Locate the cell with the specified text and output its (x, y) center coordinate. 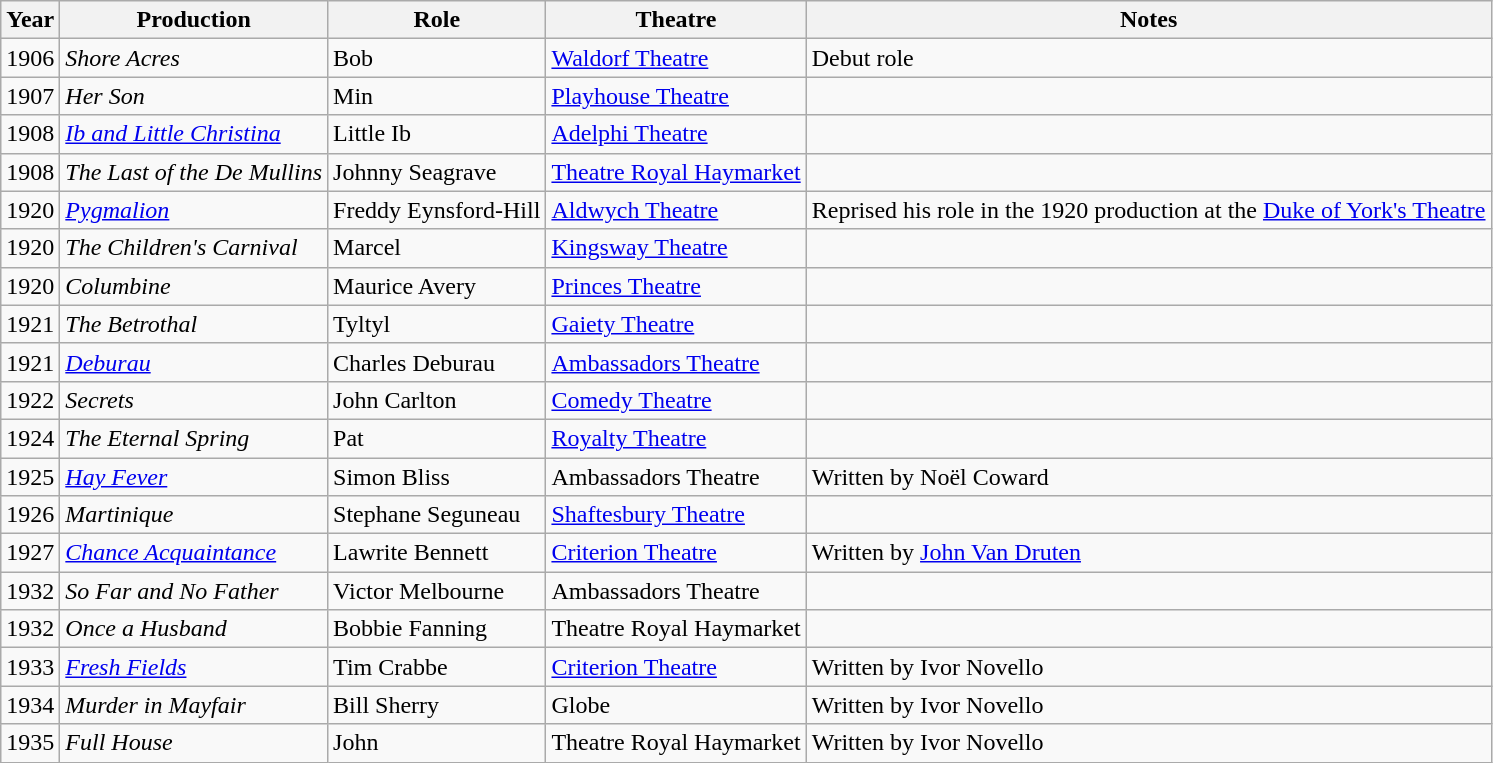
Shore Acres (194, 58)
Year (30, 20)
1925 (30, 477)
Murder in Mayfair (194, 705)
Ib and Little Christina (194, 134)
Debut role (1148, 58)
Columbine (194, 286)
Lawrite Bennett (437, 553)
Deburau (194, 362)
1935 (30, 743)
Tim Crabbe (437, 667)
Adelphi Theatre (676, 134)
The Last of the De Mullins (194, 172)
Pat (437, 438)
Aldwych Theatre (676, 210)
Stephane Seguneau (437, 515)
Min (437, 96)
Hay Fever (194, 477)
Charles Deburau (437, 362)
Pygmalion (194, 210)
Waldorf Theatre (676, 58)
Gaiety Theatre (676, 324)
Princes Theatre (676, 286)
The Eternal Spring (194, 438)
Once a Husband (194, 629)
1922 (30, 400)
Freddy Eynsford-Hill (437, 210)
Bill Sherry (437, 705)
The Betrothal (194, 324)
Playhouse Theatre (676, 96)
Maurice Avery (437, 286)
John Carlton (437, 400)
1926 (30, 515)
John (437, 743)
1933 (30, 667)
Martinique (194, 515)
Johnny Seagrave (437, 172)
1907 (30, 96)
Full House (194, 743)
Royalty Theatre (676, 438)
Secrets (194, 400)
The Children's Carnival (194, 248)
So Far and No Father (194, 591)
Role (437, 20)
Bobbie Fanning (437, 629)
Comedy Theatre (676, 400)
1927 (30, 553)
1924 (30, 438)
Marcel (437, 248)
Notes (1148, 20)
Little Ib (437, 134)
Victor Melbourne (437, 591)
Written by John Van Druten (1148, 553)
Theatre (676, 20)
Globe (676, 705)
Her Son (194, 96)
Written by Noël Coward (1148, 477)
1934 (30, 705)
Reprised his role in the 1920 production at the Duke of York's Theatre (1148, 210)
Production (194, 20)
Shaftesbury Theatre (676, 515)
Chance Acquaintance (194, 553)
Kingsway Theatre (676, 248)
Bob (437, 58)
Fresh Fields (194, 667)
Simon Bliss (437, 477)
1906 (30, 58)
Tyltyl (437, 324)
